Pinpoint the cell where the given text exists, returning its (x, y) midpoint coordinate. 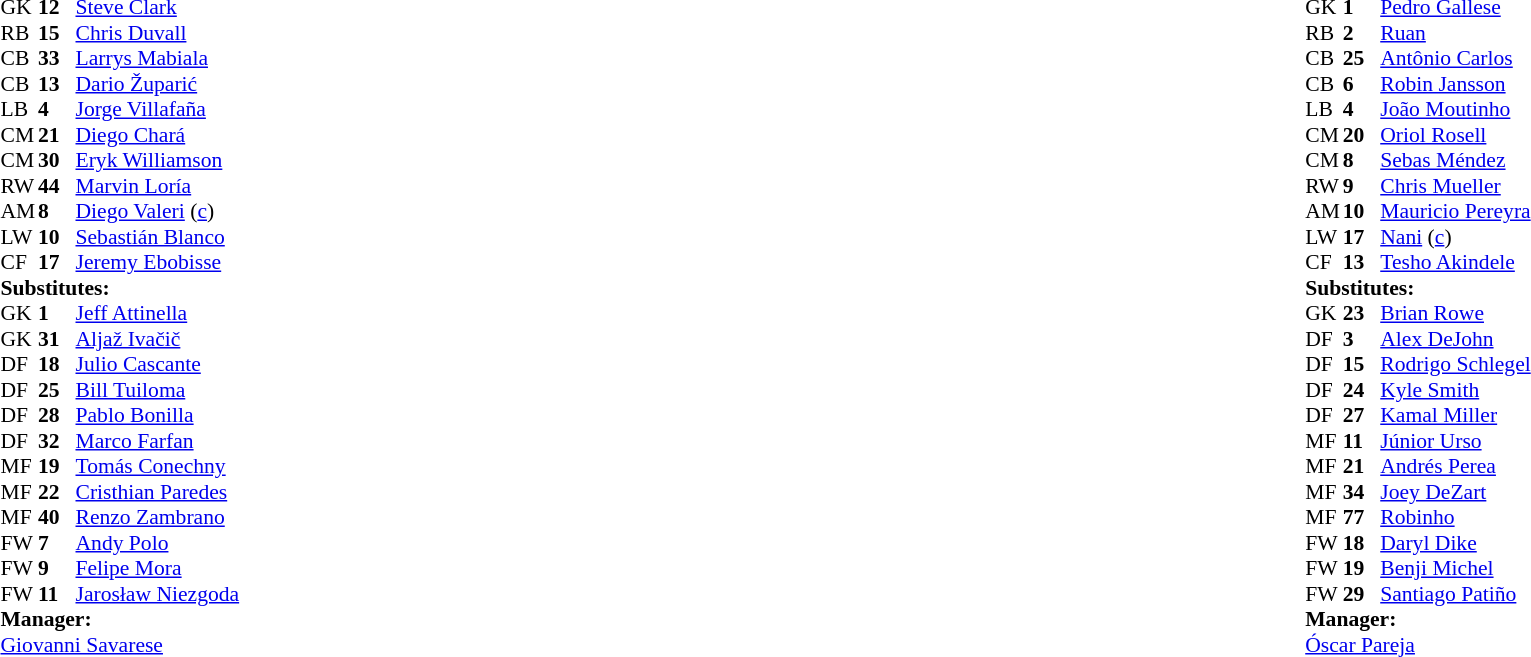
Mauricio Pereyra (1455, 211)
3 (1362, 339)
Aljaž Ivačič (158, 339)
20 (1362, 135)
Diego Valeri (c) (158, 211)
Larrys Mabiala (158, 59)
Pablo Bonilla (158, 415)
6 (1362, 84)
Robin Jansson (1455, 84)
Kamal Miller (1455, 415)
40 (57, 517)
44 (57, 186)
Kyle Smith (1455, 390)
Júnior Urso (1455, 441)
Tomás Conechny (158, 467)
Andy Polo (158, 543)
Tesho Akindele (1455, 263)
Ruan (1455, 33)
2 (1362, 33)
29 (1362, 594)
Robinho (1455, 517)
Andrés Perea (1455, 467)
31 (57, 339)
28 (57, 415)
Jeremy Ebobisse (158, 263)
Santiago Patiño (1455, 594)
João Moutinho (1455, 109)
Chris Duvall (158, 33)
Eryk Williamson (158, 161)
Julio Cascante (158, 365)
Antônio Carlos (1455, 59)
Felipe Mora (158, 569)
Sebas Méndez (1455, 161)
27 (1362, 415)
Sebastián Blanco (158, 237)
24 (1362, 390)
Benji Michel (1455, 569)
32 (57, 441)
Brian Rowe (1455, 313)
1 (57, 313)
Bill Tuiloma (158, 390)
Alex DeJohn (1455, 339)
30 (57, 161)
77 (1362, 517)
Cristhian Paredes (158, 492)
Rodrigo Schlegel (1455, 365)
Daryl Dike (1455, 543)
Marvin Loría (158, 186)
Joey DeZart (1455, 492)
23 (1362, 313)
Dario Župarić (158, 84)
Nani (c) (1455, 237)
Oriol Rosell (1455, 135)
Jorge Villafaña (158, 109)
Diego Chará (158, 135)
34 (1362, 492)
Jarosław Niezgoda (158, 594)
33 (57, 59)
Marco Farfan (158, 441)
7 (57, 543)
22 (57, 492)
Jeff Attinella (158, 313)
Renzo Zambrano (158, 517)
Chris Mueller (1455, 186)
